Detect which cell encompasses the target text, then output its (x, y) center coordinate. 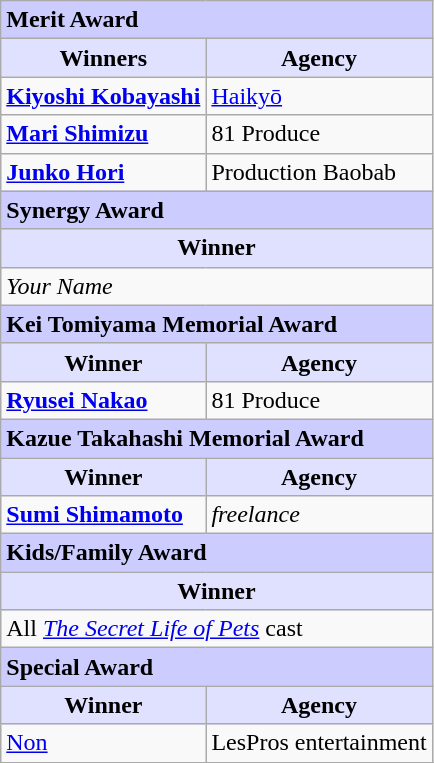
Junko Hori (104, 172)
Merit Award (216, 20)
Kiyoshi Kobayashi (104, 96)
Mari Shimizu (104, 134)
freelance (319, 515)
Kei Tomiyama Memorial Award (216, 324)
Kids/Family Award (216, 553)
Synergy Award (216, 210)
Haikyō (319, 96)
All The Secret Life of Pets cast (216, 629)
Your Name (216, 286)
Production Baobab (319, 172)
Winners (104, 58)
Non (104, 743)
Ryusei Nakao (104, 400)
Sumi Shimamoto (104, 515)
LesPros entertainment (319, 743)
Kazue Takahashi Memorial Award (216, 438)
Special Award (216, 667)
